Find where the given text appears and provide that cell's center as (X, Y) coordinate. 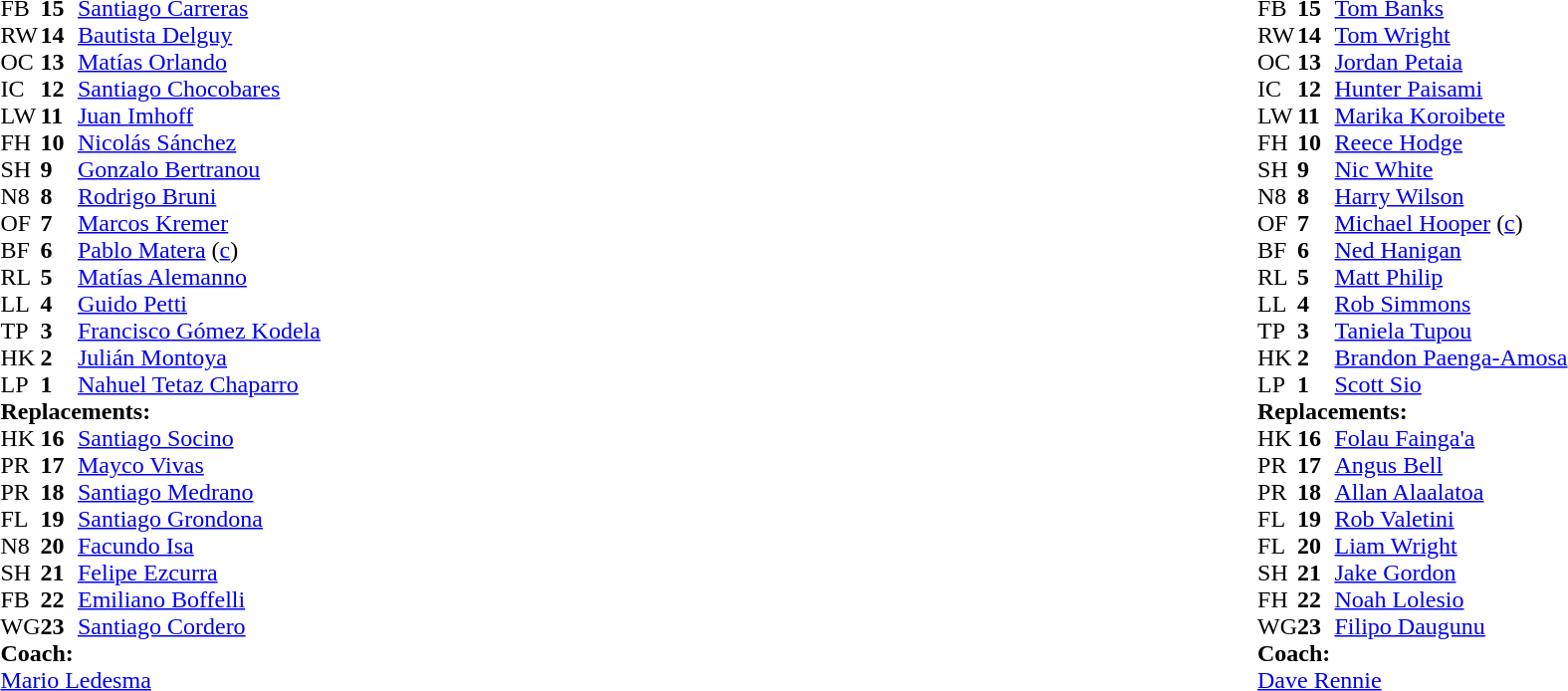
Tom Wright (1452, 36)
Julián Montoya (199, 358)
Santiago Grondona (199, 520)
Gonzalo Bertranou (199, 169)
Harry Wilson (1452, 197)
Scott Sio (1452, 384)
Liam Wright (1452, 546)
Nicolás Sánchez (199, 143)
Jake Gordon (1452, 574)
Pablo Matera (c) (199, 251)
Matt Philip (1452, 277)
Emiliano Boffelli (199, 599)
Matías Alemanno (199, 277)
Ned Hanigan (1452, 251)
Angus Bell (1452, 466)
Allan Alaalatoa (1452, 492)
Nahuel Tetaz Chaparro (199, 384)
FB (20, 599)
Juan Imhoff (199, 115)
Michael Hooper (c) (1452, 223)
Facundo Isa (199, 546)
Reece Hodge (1452, 143)
Santiago Medrano (199, 492)
Marika Koroibete (1452, 115)
Filipo Daugunu (1452, 627)
Taniela Tupou (1452, 331)
Mayco Vivas (199, 466)
Folau Fainga'a (1452, 438)
Santiago Chocobares (199, 90)
Marcos Kremer (199, 223)
Matías Orlando (199, 62)
Jordan Petaia (1452, 62)
Francisco Gómez Kodela (199, 331)
Santiago Cordero (199, 627)
Bautista Delguy (199, 36)
Nic White (1452, 169)
Rodrigo Bruni (199, 197)
Rob Simmons (1452, 305)
Hunter Paisami (1452, 90)
Santiago Socino (199, 438)
Noah Lolesio (1452, 599)
Rob Valetini (1452, 520)
Brandon Paenga-Amosa (1452, 358)
Guido Petti (199, 305)
Felipe Ezcurra (199, 574)
